From the cell containing the given text, extract its center point as (X, Y) coordinate. 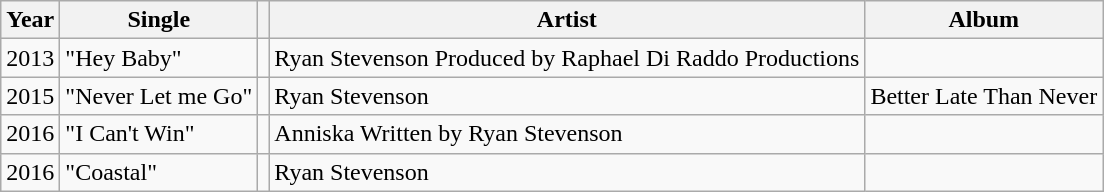
Album (984, 20)
Better Late Than Never (984, 96)
Anniska Written by Ryan Stevenson (567, 134)
Year (30, 20)
"Hey Baby" (159, 58)
Single (159, 20)
"Never Let me Go" (159, 96)
Ryan Stevenson Produced by Raphael Di Raddo Productions (567, 58)
Artist (567, 20)
2013 (30, 58)
2015 (30, 96)
"Coastal" (159, 172)
"I Can't Win" (159, 134)
